Find where the given text appears and provide that cell's center as (x, y) coordinate. 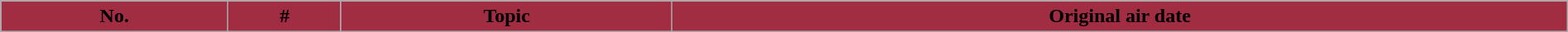
Topic (506, 16)
No. (114, 16)
Original air date (1120, 16)
# (284, 16)
